Search for the cell housing the specified text and yield its (X, Y) center coordinate. 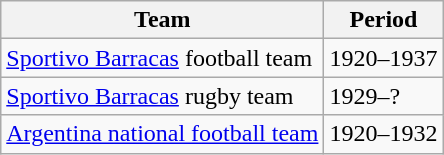
Period (384, 20)
1920–1932 (384, 134)
Argentina national football team (162, 134)
Sportivo Barracas football team (162, 58)
1920–1937 (384, 58)
1929–? (384, 96)
Sportivo Barracas rugby team (162, 96)
Team (162, 20)
